From the cell containing the given text, extract its center point as (X, Y) coordinate. 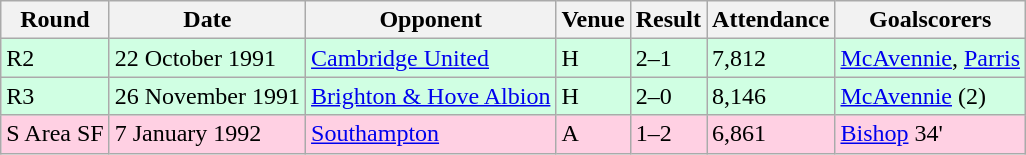
McAvennie (2) (930, 96)
26 November 1991 (207, 96)
A (593, 134)
Goalscorers (930, 20)
2–0 (668, 96)
2–1 (668, 58)
Brighton & Hove Albion (431, 96)
7,812 (771, 58)
8,146 (771, 96)
Result (668, 20)
R3 (55, 96)
McAvennie, Parris (930, 58)
Round (55, 20)
Southampton (431, 134)
1–2 (668, 134)
6,861 (771, 134)
Attendance (771, 20)
7 January 1992 (207, 134)
Date (207, 20)
Opponent (431, 20)
R2 (55, 58)
Venue (593, 20)
Cambridge United (431, 58)
22 October 1991 (207, 58)
S Area SF (55, 134)
Bishop 34' (930, 134)
